Find where the given text appears and provide that cell's center as (x, y) coordinate. 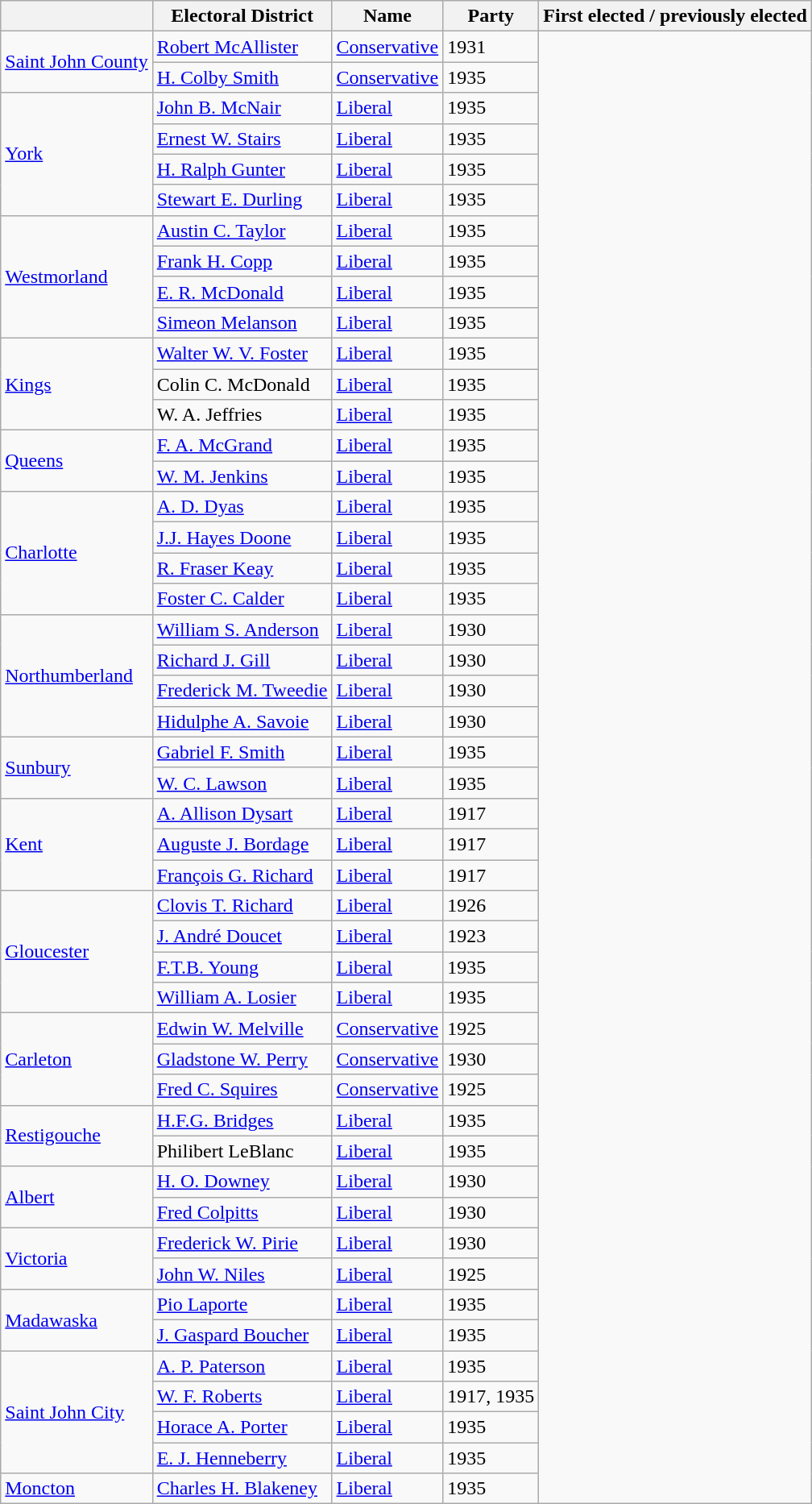
Charlotte (77, 553)
A. Allison Dysart (242, 813)
H. Colby Smith (242, 77)
Ernest W. Stairs (242, 139)
Charles H. Blakeney (242, 1489)
W. F. Roberts (242, 1397)
Fred C. Squires (242, 1090)
John W. Niles (242, 1273)
Saint John County (77, 62)
Simeon Melanson (242, 322)
Austin C. Taylor (242, 231)
William S. Anderson (242, 629)
Victoria (77, 1258)
York (77, 154)
William A. Losier (242, 998)
Clovis T. Richard (242, 906)
Stewart E. Durling (242, 200)
1931 (491, 47)
H. O. Downey (242, 1182)
Hidulphe A. Savoie (242, 721)
1926 (491, 906)
H.F.G. Bridges (242, 1120)
Westmorland (77, 276)
W. C. Lawson (242, 783)
R. Fraser Keay (242, 568)
F. A. McGrand (242, 446)
Richard J. Gill (242, 660)
Frederick W. Pirie (242, 1243)
Saint John City (77, 1412)
Moncton (77, 1489)
W. A. Jeffries (242, 415)
Name (387, 16)
Party (491, 16)
J. André Doucet (242, 937)
Colin C. McDonald (242, 384)
Auguste J. Bordage (242, 844)
Gabriel F. Smith (242, 752)
Kings (77, 384)
A. P. Paterson (242, 1366)
E. R. McDonald (242, 292)
Carleton (77, 1059)
W. M. Jenkins (242, 476)
Philibert LeBlanc (242, 1151)
J. Gaspard Boucher (242, 1335)
Walter W. V. Foster (242, 353)
1923 (491, 937)
H. Ralph Gunter (242, 169)
Robert McAllister (242, 47)
Gladstone W. Perry (242, 1059)
Edwin W. Melville (242, 1028)
Northumberland (77, 675)
First elected / previously elected (675, 16)
Queens (77, 461)
Restigouche (77, 1136)
E. J. Henneberry (242, 1458)
A. D. Dyas (242, 507)
Pio Laporte (242, 1304)
Frank H. Copp (242, 261)
Electoral District (242, 16)
François G. Richard (242, 875)
Horace A. Porter (242, 1427)
Sunbury (77, 767)
Foster C. Calder (242, 599)
Gloucester (77, 952)
Frederick M. Tweedie (242, 691)
John B. McNair (242, 108)
J.J. Hayes Doone (242, 538)
F.T.B. Young (242, 967)
Kent (77, 844)
1917, 1935 (491, 1397)
Madawaska (77, 1319)
Fred Colpitts (242, 1212)
Albert (77, 1197)
